Pinpoint the cell where the given text exists, returning its [x, y] midpoint coordinate. 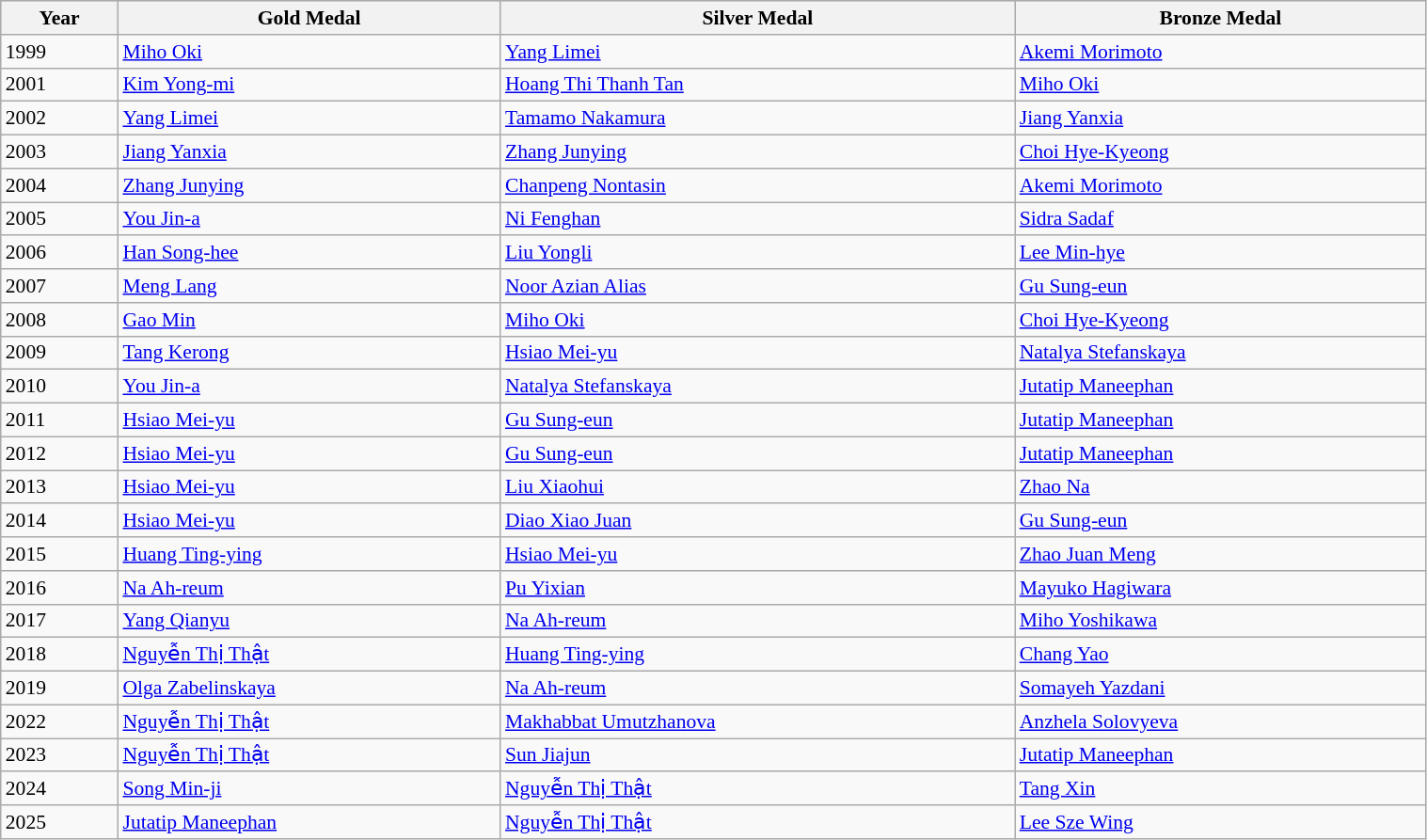
2005 [60, 219]
2007 [60, 286]
Meng Lang [309, 286]
Lee Sze Wing [1221, 822]
Zhao Juan Meng [1221, 554]
Sidra Sadaf [1221, 219]
Song Min-ji [309, 789]
2001 [60, 85]
Yang Qianyu [309, 621]
2022 [60, 721]
Diao Xiao Juan [758, 521]
Pu Yixian [758, 588]
Mayuko Hagiwara [1221, 588]
2025 [60, 822]
Noor Azian Alias [758, 286]
1999 [60, 52]
Sun Jiajun [758, 755]
2008 [60, 320]
2006 [60, 253]
Anzhela Solovyeva [1221, 721]
Silver Medal [758, 18]
Olga Zabelinskaya [309, 689]
2011 [60, 420]
Tang Xin [1221, 789]
2012 [60, 453]
2003 [60, 152]
Tamamo Nakamura [758, 119]
Tang Kerong [309, 353]
Ni Fenghan [758, 219]
Makhabbat Umutzhanova [758, 721]
2009 [60, 353]
2019 [60, 689]
2015 [60, 554]
Gao Min [309, 320]
Kim Yong-mi [309, 85]
2018 [60, 655]
Lee Min-hye [1221, 253]
2013 [60, 487]
2023 [60, 755]
Bronze Medal [1221, 18]
2024 [60, 789]
Han Song-hee [309, 253]
2014 [60, 521]
2016 [60, 588]
Liu Xiaohui [758, 487]
2017 [60, 621]
2010 [60, 387]
2004 [60, 185]
Liu Yongli [758, 253]
Chang Yao [1221, 655]
Somayeh Yazdani [1221, 689]
2002 [60, 119]
Miho Yoshikawa [1221, 621]
Chanpeng Nontasin [758, 185]
Year [60, 18]
Gold Medal [309, 18]
Hoang Thi Thanh Tan [758, 85]
Zhao Na [1221, 487]
